Return (x, y) of the center of cell containing provided text 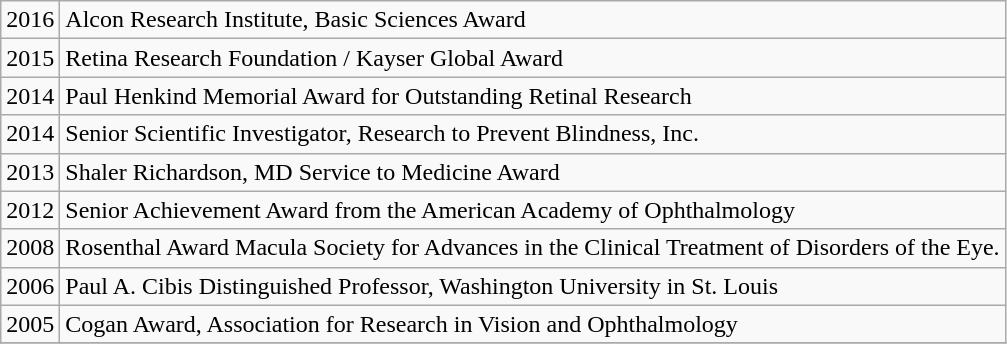
2005 (30, 324)
Paul A. Cibis Distinguished Professor, Washington University in St. Louis (532, 286)
2016 (30, 20)
Rosenthal Award Macula Society for Advances in the Clinical Treatment of Disorders of the Eye. (532, 248)
2012 (30, 210)
Paul Henkind Memorial Award for Outstanding Retinal Research (532, 96)
Shaler Richardson, MD Service to Medicine Award (532, 172)
Alcon Research Institute, Basic Sciences Award (532, 20)
Cogan Award, Association for Research in Vision and Ophthalmology (532, 324)
2006 (30, 286)
2013 (30, 172)
2015 (30, 58)
Senior Scientific Investigator, Research to Prevent Blindness, Inc. (532, 134)
Retina Research Foundation / Kayser Global Award (532, 58)
2008 (30, 248)
Senior Achievement Award from the American Academy of Ophthalmology (532, 210)
